Find where the given text appears and provide that cell's center as [x, y] coordinate. 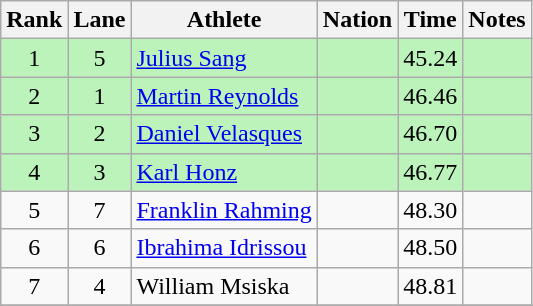
Daniel Velasques [224, 134]
Athlete [224, 20]
48.50 [430, 248]
46.70 [430, 134]
Time [430, 20]
Franklin Rahming [224, 210]
48.81 [430, 286]
Ibrahima Idrissou [224, 248]
Julius Sang [224, 58]
Nation [357, 20]
Lane [100, 20]
Martin Reynolds [224, 96]
46.46 [430, 96]
46.77 [430, 172]
48.30 [430, 210]
45.24 [430, 58]
Notes [497, 20]
Rank [34, 20]
Karl Honz [224, 172]
William Msiska [224, 286]
